Identify which cell holds the provided text, then report its (x, y) central coordinate. 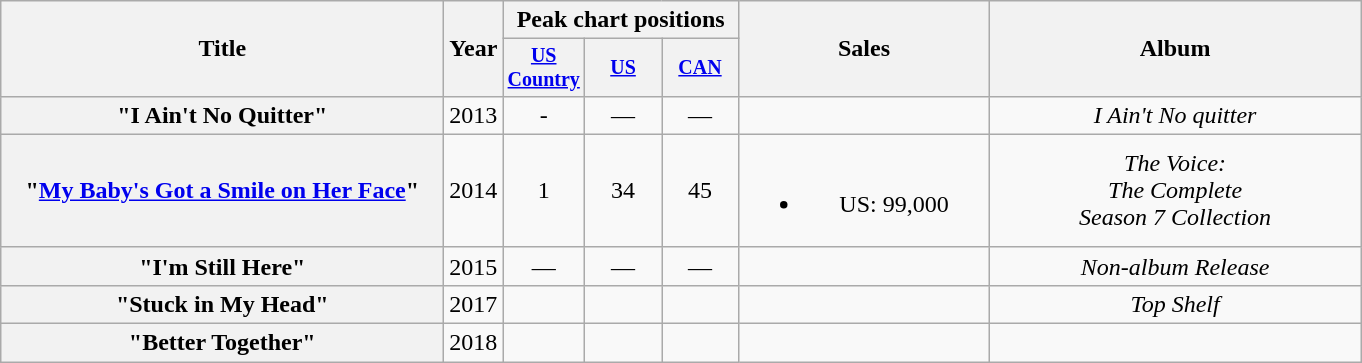
"Better Together" (222, 343)
US: 99,000 (864, 190)
2013 (474, 115)
Year (474, 49)
"I Ain't No Quitter" (222, 115)
I Ain't No quitter (1176, 115)
2017 (474, 304)
2014 (474, 190)
45 (700, 190)
34 (624, 190)
US (624, 68)
2018 (474, 343)
"I'm Still Here" (222, 266)
"My Baby's Got a Smile on Her Face" (222, 190)
CAN (700, 68)
1 (544, 190)
Top Shelf (1176, 304)
Peak chart positions (621, 20)
Non-album Release (1176, 266)
"Stuck in My Head" (222, 304)
USCountry (544, 68)
Album (1176, 49)
The Voice:The CompleteSeason 7 Collection (1176, 190)
Title (222, 49)
- (544, 115)
2015 (474, 266)
Sales (864, 49)
